Find where the given text appears and provide that cell's center as (X, Y) coordinate. 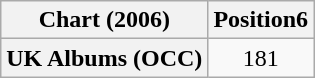
181 (261, 58)
Chart (2006) (104, 20)
Position6 (261, 20)
UK Albums (OCC) (104, 58)
